Return (X, Y) of the center of cell containing provided text 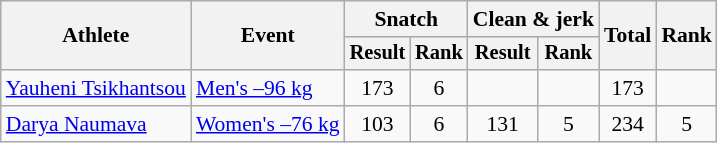
Men's –96 kg (268, 88)
Snatch (406, 19)
Total (628, 36)
103 (378, 124)
Darya Naumava (96, 124)
234 (628, 124)
Yauheni Tsikhantsou (96, 88)
Athlete (96, 36)
131 (503, 124)
Event (268, 36)
Clean & jerk (534, 19)
Women's –76 kg (268, 124)
